Pinpoint the cell where the given text exists, returning its [x, y] midpoint coordinate. 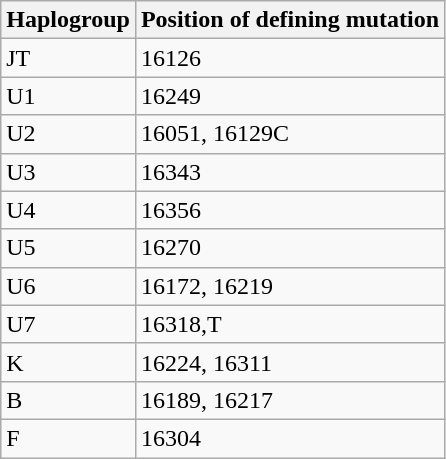
B [68, 400]
K [68, 362]
U1 [68, 96]
JT [68, 58]
16318,T [290, 324]
16356 [290, 210]
U2 [68, 134]
16270 [290, 248]
U5 [68, 248]
Haplogroup [68, 20]
16172, 16219 [290, 286]
U6 [68, 286]
16304 [290, 438]
16249 [290, 96]
F [68, 438]
Position of defining mutation [290, 20]
16343 [290, 172]
16051, 16129C [290, 134]
U7 [68, 324]
16189, 16217 [290, 400]
16126 [290, 58]
U3 [68, 172]
U4 [68, 210]
16224, 16311 [290, 362]
